From the cell containing the given text, extract its center point as [X, Y] coordinate. 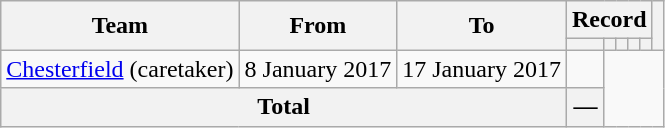
8 January 2017 [318, 69]
— [585, 107]
From [318, 26]
Chesterfield (caretaker) [120, 69]
17 January 2017 [482, 69]
Record [609, 20]
Total [284, 107]
To [482, 26]
Team [120, 26]
